Find where the given text appears and provide that cell's center as [X, Y] coordinate. 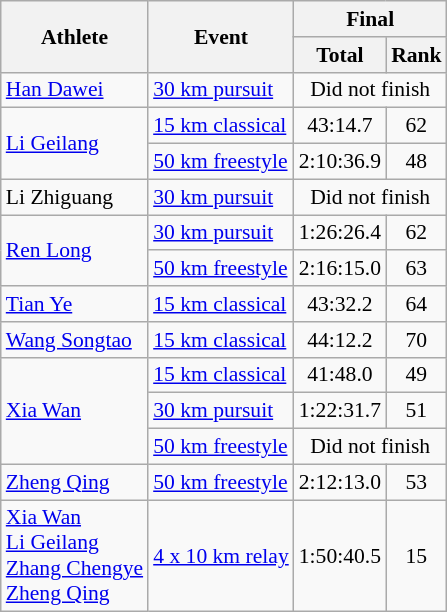
51 [416, 411]
4 x 10 km relay [221, 556]
49 [416, 375]
Han Dawei [74, 90]
1:50:40.5 [340, 556]
53 [416, 482]
Rank [416, 55]
Ren Long [74, 250]
Li Geilang [74, 144]
2:10:36.9 [340, 162]
Final [370, 19]
Zheng Qing [74, 482]
15 [416, 556]
64 [416, 304]
70 [416, 340]
Xia WanLi GeilangZhang ChengyeZheng Qing [74, 556]
1:22:31.7 [340, 411]
43:32.2 [340, 304]
Li Zhiguang [74, 197]
Total [340, 55]
Athlete [74, 36]
Event [221, 36]
48 [416, 162]
2:16:15.0 [340, 269]
Xia Wan [74, 410]
43:14.7 [340, 126]
1:26:26.4 [340, 233]
63 [416, 269]
Tian Ye [74, 304]
2:12:13.0 [340, 482]
44:12.2 [340, 340]
Wang Songtao [74, 340]
41:48.0 [340, 375]
